Search for the cell housing the specified text and yield its (X, Y) center coordinate. 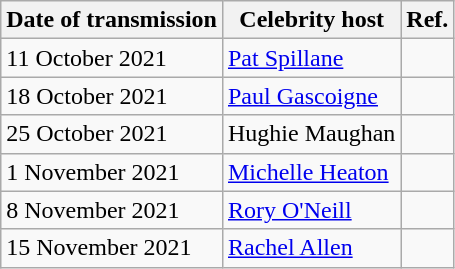
18 October 2021 (112, 96)
25 October 2021 (112, 134)
Pat Spillane (311, 58)
Hughie Maughan (311, 134)
Michelle Heaton (311, 172)
15 November 2021 (112, 248)
Celebrity host (311, 20)
Ref. (428, 20)
Rory O'Neill (311, 210)
8 November 2021 (112, 210)
1 November 2021 (112, 172)
11 October 2021 (112, 58)
Paul Gascoigne (311, 96)
Date of transmission (112, 20)
Rachel Allen (311, 248)
